Identify which cell holds the provided text, then report its (x, y) central coordinate. 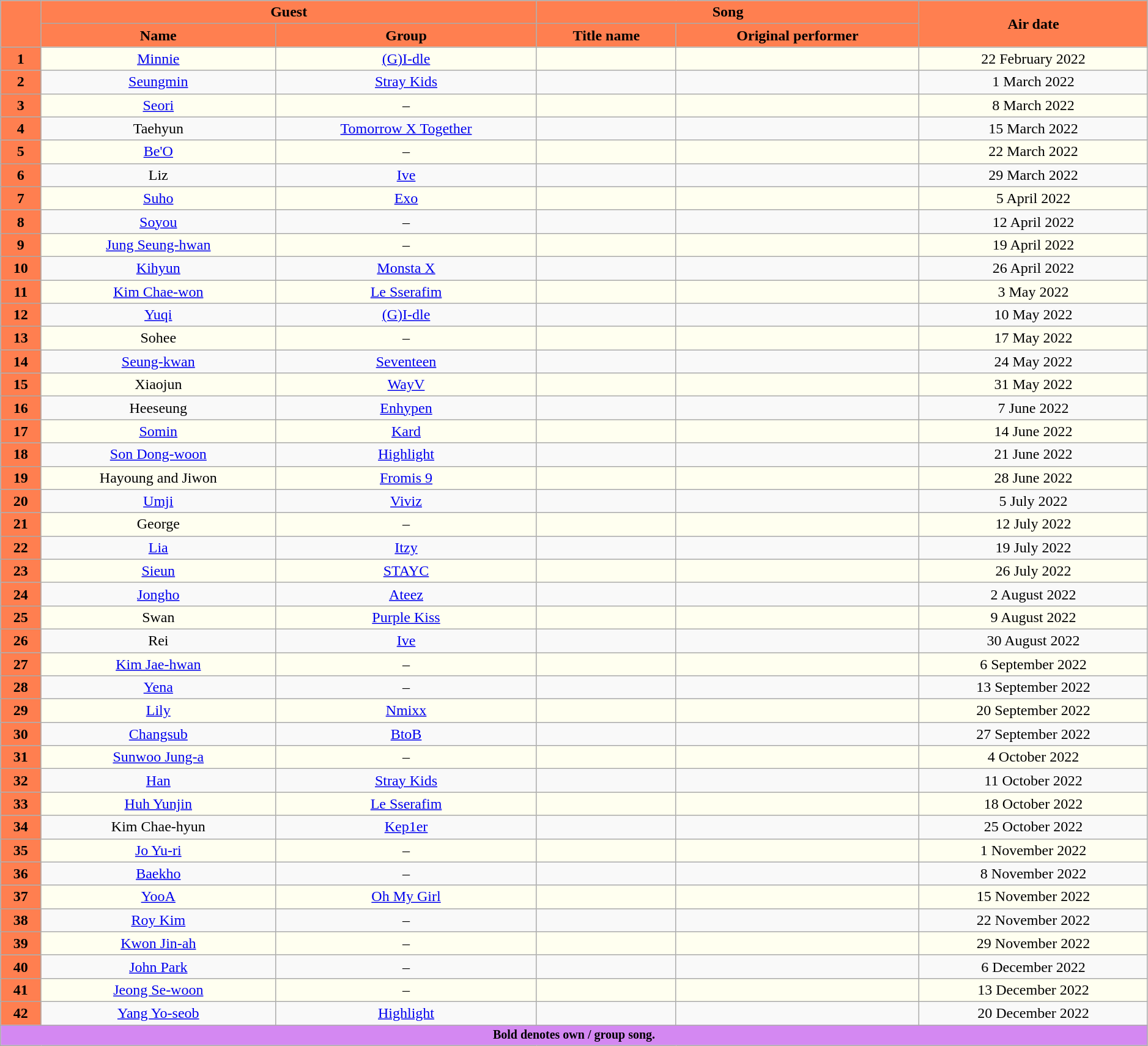
40 (21, 966)
Baekho (158, 874)
18 October 2022 (1034, 804)
Huh Yunjin (158, 804)
Swan (158, 617)
Liz (158, 175)
14 June 2022 (1034, 431)
Changsub (158, 734)
18 (21, 454)
Kwon Jin-ah (158, 943)
Heeseung (158, 408)
Sunwoo Jung-a (158, 757)
Taehyun (158, 128)
Roy Kim (158, 920)
4 (21, 128)
Oh My Girl (406, 897)
Kim Chae-won (158, 292)
Sieun (158, 571)
12 (21, 315)
9 (21, 245)
Guest (289, 12)
2 (21, 82)
29 November 2022 (1034, 943)
Name (158, 35)
20 (21, 501)
28 June 2022 (1034, 478)
39 (21, 943)
37 (21, 897)
Han (158, 781)
31 (21, 757)
Fromis 9 (406, 478)
BtoB (406, 734)
Seungmin (158, 82)
6 December 2022 (1034, 966)
Purple Kiss (406, 617)
Seung-kwan (158, 362)
Kihyun (158, 268)
11 (21, 292)
5 (21, 152)
Enhypen (406, 408)
26 (21, 640)
21 (21, 524)
17 May 2022 (1034, 338)
21 June 2022 (1034, 454)
Bold denotes own / group song. (574, 1035)
Group (406, 35)
16 (21, 408)
27 (21, 664)
19 July 2022 (1034, 547)
Itzy (406, 547)
Jongho (158, 594)
19 April 2022 (1034, 245)
34 (21, 827)
1 (21, 59)
33 (21, 804)
8 November 2022 (1034, 874)
20 December 2022 (1034, 1013)
8 March 2022 (1034, 105)
6 September 2022 (1034, 664)
Seori (158, 105)
WayV (406, 385)
41 (21, 990)
15 November 2022 (1034, 897)
25 October 2022 (1034, 827)
6 (21, 175)
1 March 2022 (1034, 82)
3 (21, 105)
George (158, 524)
Be'O (158, 152)
38 (21, 920)
2 August 2022 (1034, 594)
3 May 2022 (1034, 292)
Yuqi (158, 315)
25 (21, 617)
26 April 2022 (1034, 268)
10 May 2022 (1034, 315)
Ateez (406, 594)
8 (21, 221)
Yena (158, 688)
Minnie (158, 59)
28 (21, 688)
13 September 2022 (1034, 688)
Kep1er (406, 827)
13 (21, 338)
Somin (158, 431)
Kard (406, 431)
Exo (406, 198)
Monsta X (406, 268)
22 February 2022 (1034, 59)
15 March 2022 (1034, 128)
Song (728, 12)
5 April 2022 (1034, 198)
26 July 2022 (1034, 571)
Lily (158, 711)
Son Dong-woon (158, 454)
Rei (158, 640)
24 May 2022 (1034, 362)
9 August 2022 (1034, 617)
Original performer (798, 35)
12 July 2022 (1034, 524)
12 April 2022 (1034, 221)
Jung Seung-hwan (158, 245)
11 October 2022 (1034, 781)
30 August 2022 (1034, 640)
20 September 2022 (1034, 711)
Suho (158, 198)
Viviz (406, 501)
14 (21, 362)
17 (21, 431)
YooA (158, 897)
13 December 2022 (1034, 990)
35 (21, 850)
22 (21, 547)
4 October 2022 (1034, 757)
29 (21, 711)
42 (21, 1013)
22 March 2022 (1034, 152)
Title name (606, 35)
Lia (158, 547)
Jo Yu-ri (158, 850)
1 November 2022 (1034, 850)
Seventeen (406, 362)
Soyou (158, 221)
Jeong Se-woon (158, 990)
32 (21, 781)
5 July 2022 (1034, 501)
John Park (158, 966)
36 (21, 874)
7 (21, 198)
Tomorrow X Together (406, 128)
Yang Yo-seob (158, 1013)
23 (21, 571)
24 (21, 594)
29 March 2022 (1034, 175)
STAYC (406, 571)
Xiaojun (158, 385)
Hayoung and Jiwon (158, 478)
7 June 2022 (1034, 408)
Nmixx (406, 711)
27 September 2022 (1034, 734)
15 (21, 385)
30 (21, 734)
22 November 2022 (1034, 920)
Kim Chae-hyun (158, 827)
Umji (158, 501)
10 (21, 268)
Air date (1034, 24)
Kim Jae-hwan (158, 664)
Sohee (158, 338)
19 (21, 478)
31 May 2022 (1034, 385)
